Extract the (X, Y) coordinate from the center of the cell holding the provided text.  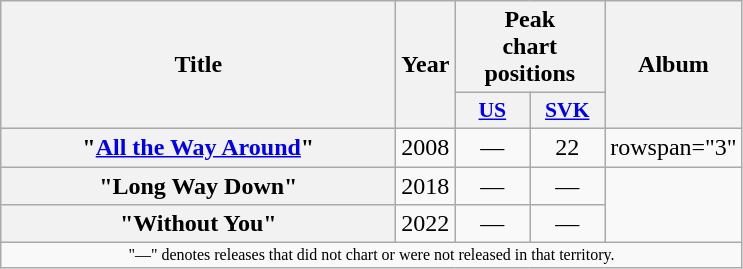
Peakchartpositions (530, 47)
22 (568, 147)
Year (426, 65)
"—" denotes releases that did not chart or were not released in that territory. (372, 255)
2022 (426, 224)
rowspan="3" (674, 147)
2008 (426, 147)
"All the Way Around" (198, 147)
"Long Way Down" (198, 185)
SVK (568, 111)
2018 (426, 185)
Album (674, 65)
"Without You" (198, 224)
Title (198, 65)
US (492, 111)
